Pinpoint the cell where the given text exists, returning its (X, Y) midpoint coordinate. 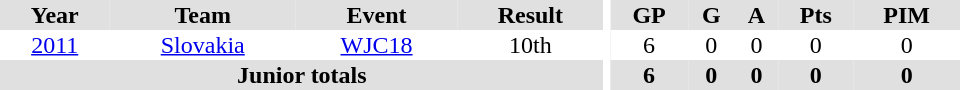
Result (530, 15)
Pts (816, 15)
A (757, 15)
PIM (906, 15)
Junior totals (302, 75)
G (712, 15)
GP (649, 15)
WJC18 (376, 45)
Event (376, 15)
Year (54, 15)
10th (530, 45)
Slovakia (202, 45)
2011 (54, 45)
Team (202, 15)
